Find where the given text appears and provide that cell's center as [X, Y] coordinate. 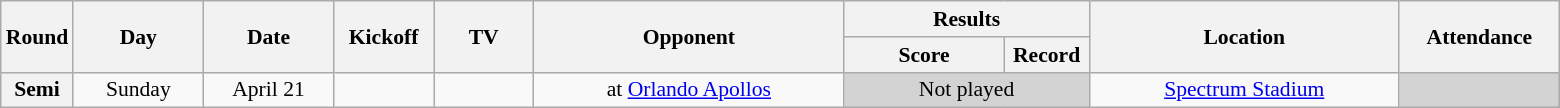
Location [1244, 36]
Opponent [689, 36]
Day [138, 36]
Not played [966, 90]
Semi [38, 90]
Date [268, 36]
Results [966, 19]
Round [38, 36]
Sunday [138, 90]
Spectrum Stadium [1244, 90]
April 21 [268, 90]
Attendance [1479, 36]
Record [1046, 55]
TV [484, 36]
at Orlando Apollos [689, 90]
Score [924, 55]
Kickoff [384, 36]
